Output the [x, y] coordinate of the center of the cell containing the given text.  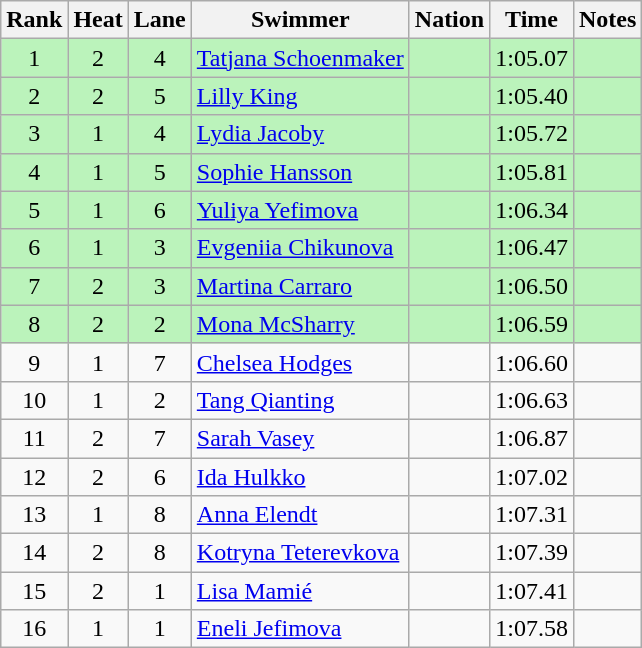
Martina Carraro [300, 286]
Nation [449, 20]
14 [34, 553]
13 [34, 515]
Time [532, 20]
Chelsea Hodges [300, 362]
Lisa Mamié [300, 591]
Swimmer [300, 20]
15 [34, 591]
9 [34, 362]
1:06.34 [532, 210]
Lane [160, 20]
Notes [607, 20]
1:06.63 [532, 400]
12 [34, 477]
1:07.41 [532, 591]
1:07.02 [532, 477]
1:05.07 [532, 58]
Mona McSharry [300, 324]
11 [34, 438]
1:07.31 [532, 515]
Tatjana Schoenmaker [300, 58]
1:05.72 [532, 134]
10 [34, 400]
1:06.59 [532, 324]
Anna Elendt [300, 515]
1:06.50 [532, 286]
1:06.47 [532, 248]
Heat [98, 20]
16 [34, 629]
1:07.39 [532, 553]
1:05.40 [532, 96]
Lydia Jacoby [300, 134]
1:06.87 [532, 438]
Yuliya Yefimova [300, 210]
1:05.81 [532, 172]
Ida Hulkko [300, 477]
1:07.58 [532, 629]
Rank [34, 20]
Lilly King [300, 96]
Eneli Jefimova [300, 629]
Kotryna Teterevkova [300, 553]
Evgeniia Chikunova [300, 248]
Sarah Vasey [300, 438]
Tang Qianting [300, 400]
Sophie Hansson [300, 172]
1:06.60 [532, 362]
